Capture the cell that displays the provided text and extract its [x, y] central coordinate. 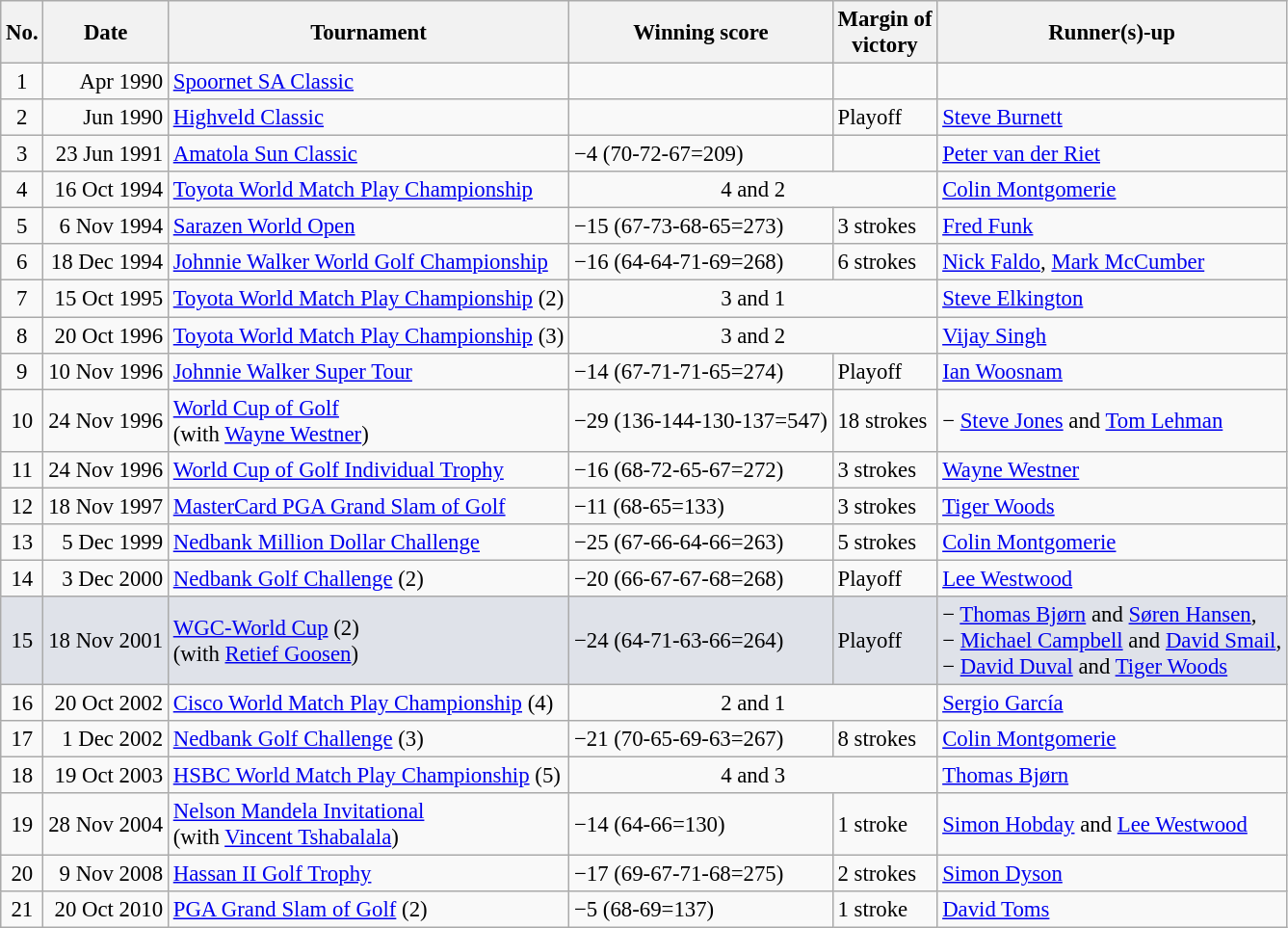
−20 (66-67-67-68=268) [701, 578]
Runner(s)-up [1112, 33]
PGA Grand Slam of Golf (2) [368, 910]
Steve Elkington [1112, 299]
Nick Faldo, Mark McCumber [1112, 263]
MasterCard PGA Grand Slam of Golf [368, 506]
20 [22, 874]
1 Dec 2002 [106, 739]
World Cup of Golf(with Wayne Westner) [368, 420]
6 [22, 263]
21 [22, 910]
Thomas Bjørn [1112, 776]
−29 (136-144-130-137=547) [701, 420]
David Toms [1112, 910]
WGC-World Cup (2)(with Retief Goosen) [368, 641]
20 Oct 1996 [106, 335]
Jun 1990 [106, 118]
−21 (70-65-69-63=267) [701, 739]
8 [22, 335]
Fred Funk [1112, 226]
18 [22, 776]
Sergio García [1112, 703]
−25 (67-66-64-66=263) [701, 543]
Cisco World Match Play Championship (4) [368, 703]
Tiger Woods [1112, 506]
4 and 2 [753, 190]
−14 (64-66=130) [701, 825]
Sarazen World Open [368, 226]
Vijay Singh [1112, 335]
Spoornet SA Classic [368, 82]
Johnnie Walker World Golf Championship [368, 263]
19 [22, 825]
2 [22, 118]
16 [22, 703]
−5 (68-69=137) [701, 910]
Toyota World Match Play Championship (3) [368, 335]
Nedbank Million Dollar Challenge [368, 543]
15 [22, 641]
Date [106, 33]
17 [22, 739]
20 Oct 2002 [106, 703]
HSBC World Match Play Championship (5) [368, 776]
3 [22, 154]
−16 (64-64-71-69=268) [701, 263]
Simon Hobday and Lee Westwood [1112, 825]
− Steve Jones and Tom Lehman [1112, 420]
9 [22, 371]
18 strokes [884, 420]
Steve Burnett [1112, 118]
Wayne Westner [1112, 469]
18 Nov 1997 [106, 506]
10 [22, 420]
Johnnie Walker Super Tour [368, 371]
4 [22, 190]
Nedbank Golf Challenge (3) [368, 739]
Winning score [701, 33]
6 Nov 1994 [106, 226]
3 and 1 [753, 299]
Simon Dyson [1112, 874]
Nedbank Golf Challenge (2) [368, 578]
Ian Woosnam [1112, 371]
18 Dec 1994 [106, 263]
No. [22, 33]
Toyota World Match Play Championship [368, 190]
19 Oct 2003 [106, 776]
Margin ofvictory [884, 33]
− Thomas Bjørn and Søren Hansen, − Michael Campbell and David Smail, − David Duval and Tiger Woods [1112, 641]
5 strokes [884, 543]
World Cup of Golf Individual Trophy [368, 469]
−16 (68-72-65-67=272) [701, 469]
−15 (67-73-68-65=273) [701, 226]
−17 (69-67-71-68=275) [701, 874]
3 Dec 2000 [106, 578]
13 [22, 543]
Apr 1990 [106, 82]
18 Nov 2001 [106, 641]
4 and 3 [753, 776]
−4 (70-72-67=209) [701, 154]
6 strokes [884, 263]
Peter van der Riet [1112, 154]
1 [22, 82]
−14 (67-71-71-65=274) [701, 371]
5 [22, 226]
8 strokes [884, 739]
Lee Westwood [1112, 578]
Highveld Classic [368, 118]
11 [22, 469]
Toyota World Match Play Championship (2) [368, 299]
9 Nov 2008 [106, 874]
12 [22, 506]
3 and 2 [753, 335]
20 Oct 2010 [106, 910]
−11 (68-65=133) [701, 506]
Tournament [368, 33]
−24 (64-71-63-66=264) [701, 641]
Amatola Sun Classic [368, 154]
14 [22, 578]
23 Jun 1991 [106, 154]
15 Oct 1995 [106, 299]
10 Nov 1996 [106, 371]
Nelson Mandela Invitational(with Vincent Tshabalala) [368, 825]
16 Oct 1994 [106, 190]
5 Dec 1999 [106, 543]
2 and 1 [753, 703]
2 strokes [884, 874]
7 [22, 299]
28 Nov 2004 [106, 825]
Hassan II Golf Trophy [368, 874]
